Return the [X, Y] coordinate for the center point of the cell that contains the specified text.  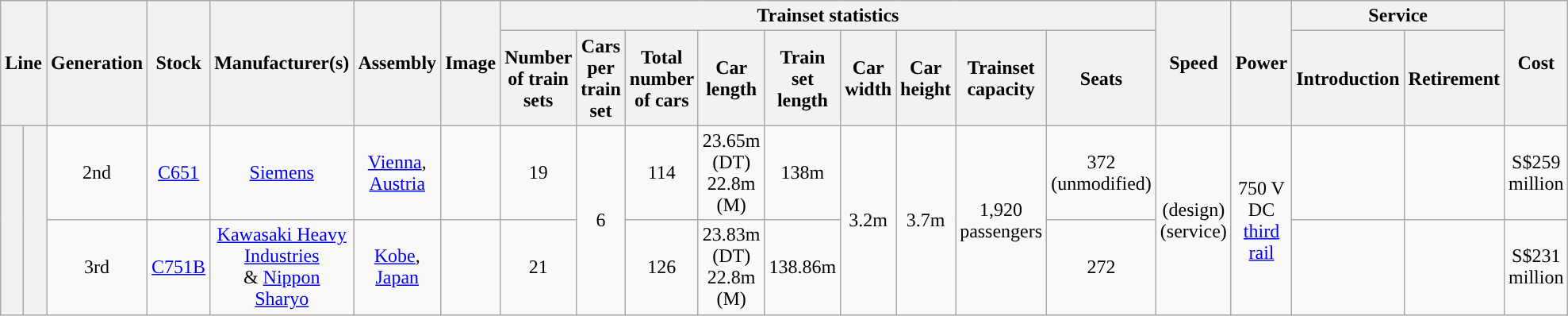
Stock [179, 64]
750 V DC third rail [1261, 220]
Cars per train set [601, 78]
Seats [1102, 78]
Train set length [803, 78]
Power [1261, 64]
Generation [97, 64]
23.83m (DT)22.8m (M) [731, 267]
126 [661, 267]
21 [539, 267]
Introduction [1348, 78]
Manufacturer(s) [282, 64]
Car length [731, 78]
(design) (service) [1193, 220]
19 [539, 173]
6 [601, 220]
S$231 million [1536, 267]
Image [471, 64]
23.65m (DT)22.8m (M) [731, 173]
3.2m [868, 220]
2nd [97, 173]
Car width [868, 78]
Speed [1193, 64]
C751B [179, 267]
Vienna, Austria [397, 173]
3.7m [926, 220]
S$259 million [1536, 173]
1,920 passengers [1001, 220]
Retirement [1455, 78]
272 [1102, 267]
Kawasaki Heavy Industries& Nippon Sharyo [282, 267]
Number of train sets [539, 78]
Line [24, 64]
Kobe, Japan [397, 267]
114 [661, 173]
3rd [97, 267]
Assembly [397, 64]
Car height [926, 78]
Trainset capacity [1001, 78]
Service [1398, 16]
372 (unmodified) [1102, 173]
Siemens [282, 173]
Trainset statistics [828, 16]
Cost [1536, 64]
138m [803, 173]
138.86m [803, 267]
Total number of cars [661, 78]
C651 [179, 173]
